Pinpoint the cell where the given text exists, returning its [X, Y] midpoint coordinate. 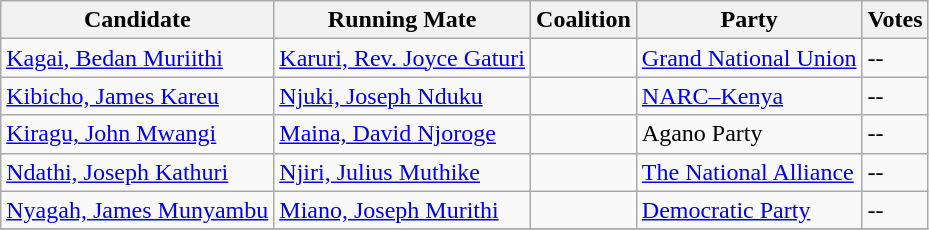
Grand National Union [749, 58]
Karuri, Rev. Joyce Gaturi [402, 58]
The National Alliance [749, 172]
Kibicho, James Kareu [138, 96]
Running Mate [402, 20]
Democratic Party [749, 210]
Maina, David Njoroge [402, 134]
Miano, Joseph Murithi [402, 210]
Votes [895, 20]
Ndathi, Joseph Kathuri [138, 172]
Njiri, Julius Muthike [402, 172]
Agano Party [749, 134]
Nyagah, James Munyambu [138, 210]
Coalition [584, 20]
Candidate [138, 20]
Kagai, Bedan Muriithi [138, 58]
Kiragu, John Mwangi [138, 134]
Party [749, 20]
Njuki, Joseph Nduku [402, 96]
NARC–Kenya [749, 96]
